Output the [x, y] coordinate of the center of the cell containing the given text.  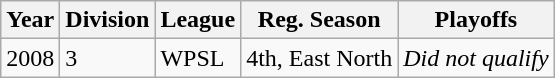
Playoffs [476, 20]
Division [108, 20]
Did not qualify [476, 58]
WPSL [198, 58]
4th, East North [320, 58]
League [198, 20]
3 [108, 58]
2008 [30, 58]
Year [30, 20]
Reg. Season [320, 20]
